Extract the (x, y) coordinate from the center of the cell holding the provided text.  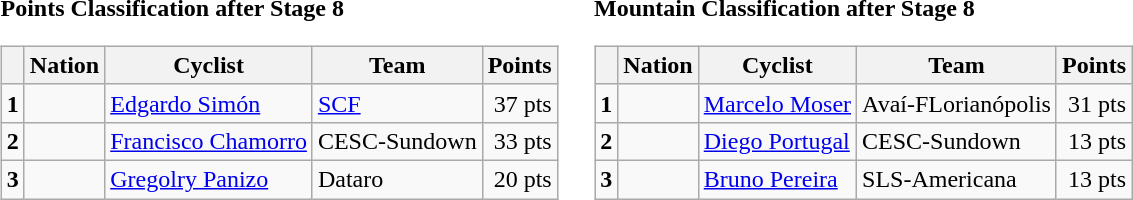
Francisco Chamorro (209, 141)
Avaí-FLorianópolis (957, 103)
Edgardo Simón (209, 103)
Marcelo Moser (777, 103)
SCF (397, 103)
SLS-Americana (957, 179)
Bruno Pereira (777, 179)
37 pts (520, 103)
Dataro (397, 179)
31 pts (1094, 103)
Gregolry Panizo (209, 179)
20 pts (520, 179)
33 pts (520, 141)
Diego Portugal (777, 141)
